Provide the (X, Y) coordinate of the cell's center where the given text is located.  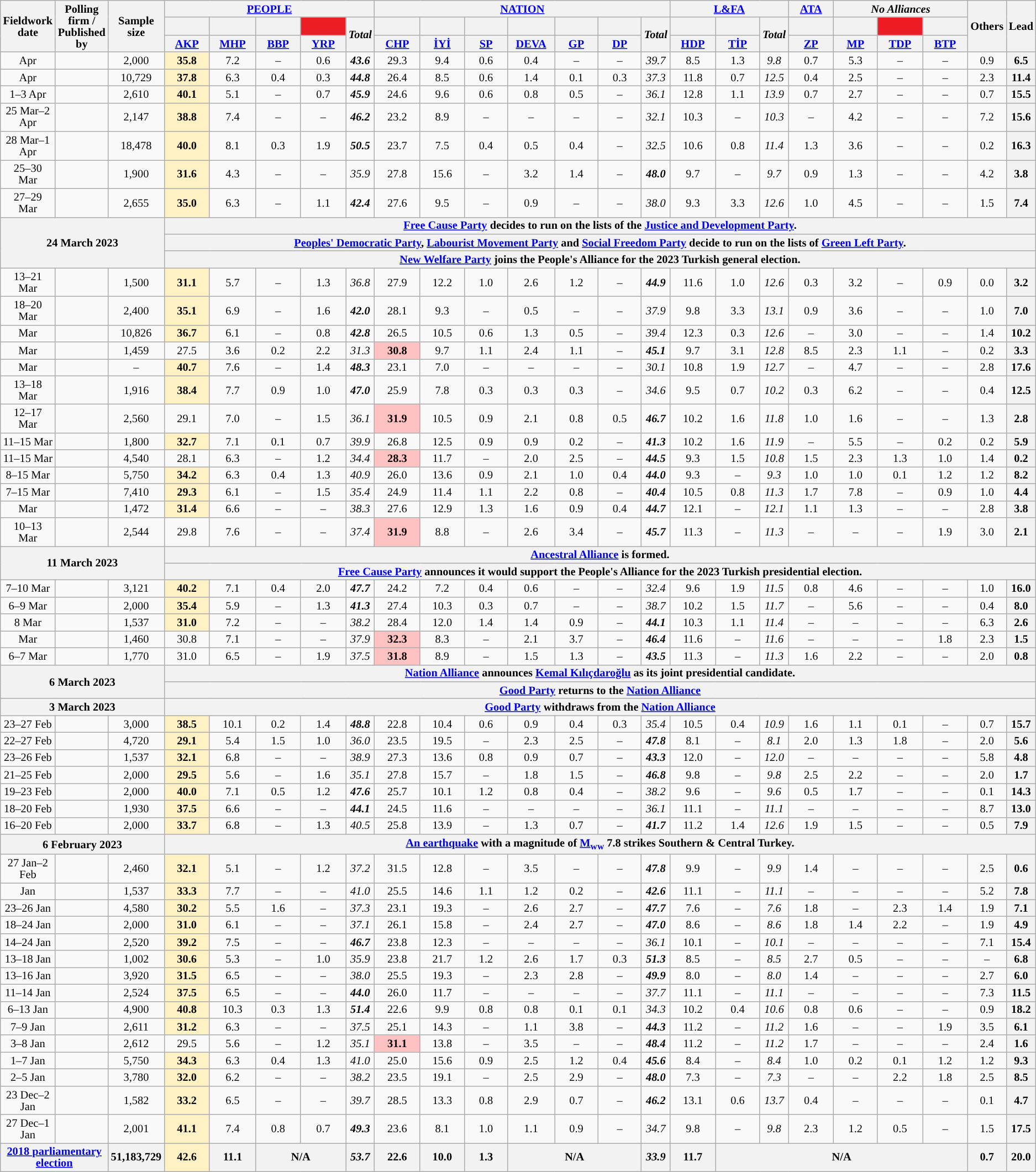
28.4 (397, 622)
22.8 (397, 724)
19.1 (442, 1078)
Fieldwork date (28, 26)
13–16 Jan (28, 976)
49.9 (656, 976)
2,520 (136, 942)
31.2 (187, 1027)
1,770 (136, 656)
4,900 (136, 1010)
27 Dec–1 Jan (28, 1129)
2,560 (136, 419)
NATION (523, 9)
1,472 (136, 509)
13.7 (774, 1100)
An earthquake with a magnitude of Mww 7.8 strikes Southern & Central Turkey. (600, 844)
New Welfare Party joins the People's Alliance for the 2023 Turkish general election. (600, 260)
30.1 (656, 367)
44.9 (656, 282)
20.0 (1021, 1157)
31.3 (360, 350)
Free Cause Party decides to run on the lists of the Justice and Development Party. (600, 225)
39.4 (656, 334)
50.5 (360, 146)
SP (486, 43)
Good Party returns to the Nation Alliance (600, 690)
TİP (738, 43)
6–9 Mar (28, 606)
32.0 (187, 1078)
6 March 2023 (82, 682)
35.8 (187, 61)
44.3 (656, 1027)
21.7 (442, 959)
0.0 (987, 282)
47.6 (360, 791)
34.2 (187, 475)
31.8 (397, 656)
4,540 (136, 459)
2,001 (136, 1129)
1,459 (136, 350)
10.9 (774, 724)
37.2 (360, 868)
ATA (811, 9)
42.8 (360, 334)
48.4 (656, 1043)
5.2 (987, 891)
27 Jan–2 Feb (28, 868)
40.8 (187, 1010)
12.2 (442, 282)
37.7 (656, 992)
31.6 (187, 174)
40.1 (187, 94)
10.4 (442, 724)
51.3 (656, 959)
L&FA (729, 9)
40.4 (656, 492)
23–26 Feb (28, 758)
22–27 Feb (28, 740)
34.6 (656, 390)
53.7 (360, 1157)
23–26 Jan (28, 908)
27–29 Mar (28, 203)
24.6 (397, 94)
6.0 (1021, 976)
27.4 (397, 606)
3,000 (136, 724)
13–18 Mar (28, 390)
Lead (1021, 26)
33.9 (656, 1157)
6.9 (232, 311)
7–10 Mar (28, 588)
BBP (278, 43)
14–24 Jan (28, 942)
4.4 (1021, 492)
43.3 (656, 758)
AKP (187, 43)
41.1 (187, 1129)
10.0 (442, 1157)
13.8 (442, 1043)
44.7 (656, 509)
ZP (811, 43)
7–15 Mar (28, 492)
28 Mar–1 Apr (28, 146)
1,916 (136, 390)
38.5 (187, 724)
38.9 (360, 758)
23 Dec–2 Jan (28, 1100)
Good Party withdraws from the Nation Alliance (600, 707)
23.6 (397, 1129)
4,580 (136, 908)
45.1 (656, 350)
TDP (900, 43)
8.8 (442, 532)
8.3 (442, 639)
4.6 (856, 588)
37.8 (187, 77)
24.9 (397, 492)
13.0 (1021, 809)
7.9 (1021, 826)
19–23 Feb (28, 791)
25.0 (397, 1061)
43.6 (360, 61)
15.5 (1021, 94)
14.6 (442, 891)
28.3 (397, 459)
27.5 (187, 350)
46.8 (656, 775)
26.1 (397, 925)
44.5 (656, 459)
24 March 2023 (82, 243)
45.7 (656, 532)
3.1 (738, 350)
48.8 (360, 724)
MP (856, 43)
6 February 2023 (82, 844)
11 March 2023 (82, 563)
25.1 (397, 1027)
38.8 (187, 117)
45.6 (656, 1061)
8 Mar (28, 622)
7,410 (136, 492)
8.2 (1021, 475)
13–21 Mar (28, 282)
2,611 (136, 1027)
3.7 (577, 639)
Nation Alliance announces Kemal Kılıçdaroğlu as its joint presidential candidate. (600, 673)
40.7 (187, 367)
31.4 (187, 509)
5.8 (987, 758)
2,524 (136, 992)
3–8 Jan (28, 1043)
34.4 (360, 459)
12.9 (442, 509)
MHP (232, 43)
37.1 (360, 925)
1–7 Jan (28, 1061)
16.0 (1021, 588)
1,500 (136, 282)
2,655 (136, 203)
1,002 (136, 959)
2–5 Jan (28, 1078)
36.8 (360, 282)
30.2 (187, 908)
2,147 (136, 117)
10,729 (136, 77)
27.9 (397, 282)
42.0 (360, 311)
36.7 (187, 334)
No Alliances (901, 9)
Others (987, 26)
44.8 (360, 77)
1,930 (136, 809)
2018 parliamentary election (54, 1157)
40.5 (360, 826)
7–9 Jan (28, 1027)
HDP (693, 43)
36.0 (360, 740)
3.4 (577, 532)
3,780 (136, 1078)
27.3 (397, 758)
38.3 (360, 509)
49.3 (360, 1129)
16–20 Feb (28, 826)
37.4 (360, 532)
9.4 (442, 61)
2,544 (136, 532)
4.3 (232, 174)
İYİ (442, 43)
43.5 (656, 656)
42.4 (360, 203)
25.9 (397, 390)
BTP (945, 43)
23–27 Feb (28, 724)
25 Mar–2 Apr (28, 117)
2,400 (136, 311)
2,610 (136, 94)
30.6 (187, 959)
Polling firm / Published by (82, 26)
YRP (323, 43)
32.7 (187, 441)
51.4 (360, 1010)
25–30 Mar (28, 174)
40.2 (187, 588)
18–20 Mar (28, 311)
32.4 (656, 588)
DP (619, 43)
CHP (397, 43)
12–17 Mar (28, 419)
26.4 (397, 77)
33.3 (187, 891)
6–13 Jan (28, 1010)
8.7 (987, 809)
8–15 Mar (28, 475)
4.5 (856, 203)
32.5 (656, 146)
10,826 (136, 334)
15.8 (442, 925)
39.2 (187, 942)
11.9 (774, 441)
Jan (28, 891)
26.8 (397, 441)
6–7 Mar (28, 656)
5.7 (232, 282)
18,478 (136, 146)
2,612 (136, 1043)
3,121 (136, 588)
2,460 (136, 868)
38.4 (187, 390)
13–18 Jan (28, 959)
46.4 (656, 639)
Free Cause Party announces it would support the People's Alliance for the 2023 Turkish presidential election. (600, 571)
Sample size (136, 26)
24.2 (397, 588)
33.2 (187, 1100)
4.8 (1021, 758)
GP (577, 43)
3,920 (136, 976)
51,183,729 (136, 1157)
39.9 (360, 441)
Ancestral Alliance is formed. (600, 555)
1,460 (136, 639)
25.7 (397, 791)
28.5 (397, 1100)
40.9 (360, 475)
33.7 (187, 826)
13.3 (442, 1100)
17.6 (1021, 367)
38.7 (656, 606)
4,720 (136, 740)
16.3 (1021, 146)
12.7 (774, 367)
1,582 (136, 1100)
41.7 (656, 826)
21–25 Feb (28, 775)
4.9 (1021, 925)
1–3 Apr (28, 94)
26.5 (397, 334)
Peoples' Democratic Party, Labourist Movement Party and Social Freedom Party decide to run on the lists of Green Left Party. (600, 242)
23.7 (397, 146)
23.2 (397, 117)
18–20 Feb (28, 809)
35.0 (187, 203)
34.7 (656, 1129)
25.8 (397, 826)
1,900 (136, 174)
18–24 Jan (28, 925)
10–13 Mar (28, 532)
11–14 Jan (28, 992)
15.4 (1021, 942)
18.2 (1021, 1010)
24.5 (397, 809)
48.3 (360, 367)
1,800 (136, 441)
17.5 (1021, 1129)
32.3 (397, 639)
5.4 (232, 740)
19.5 (442, 740)
PEOPLE (270, 9)
DEVA (532, 43)
3 March 2023 (82, 707)
29.8 (187, 532)
45.9 (360, 94)
